Pinpoint the cell where the given text exists, returning its (X, Y) midpoint coordinate. 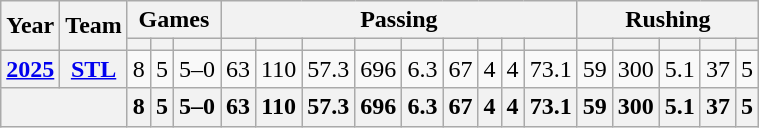
Year (30, 26)
STL (94, 69)
2025 (30, 69)
Rushing (668, 20)
Passing (400, 20)
Games (174, 20)
Team (94, 26)
